Capture the cell that displays the provided text and extract its (X, Y) central coordinate. 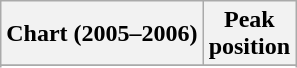
Chart (2005–2006) (102, 34)
Peak position (249, 34)
